Provide the (X, Y) coordinate of the cell's center where the given text is located.  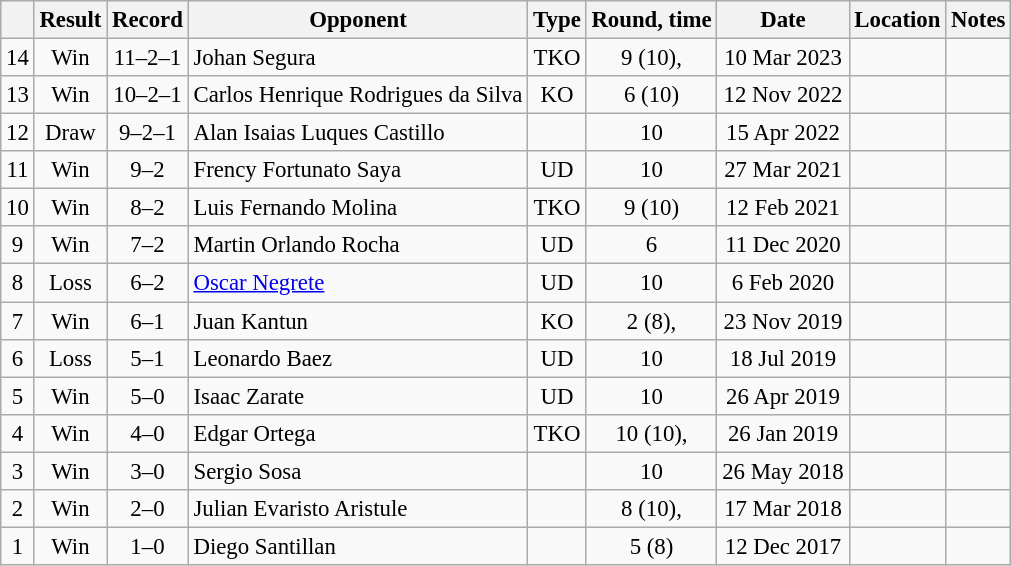
Julian Evaristo Aristule (358, 509)
1 (18, 546)
12 Nov 2022 (783, 95)
4 (18, 433)
15 Apr 2022 (783, 133)
Luis Fernando Molina (358, 208)
6–2 (148, 283)
9–2–1 (148, 133)
1–0 (148, 546)
6 Feb 2020 (783, 283)
Leonardo Baez (358, 358)
Carlos Henrique Rodrigues da Silva (358, 95)
Round, time (652, 20)
26 May 2018 (783, 471)
Notes (978, 20)
Oscar Negrete (358, 283)
4–0 (148, 433)
5–0 (148, 396)
12 (18, 133)
11–2–1 (148, 58)
9–2 (148, 170)
17 Mar 2018 (783, 509)
Result (70, 20)
Johan Segura (358, 58)
9 (10), (652, 58)
8–2 (148, 208)
10–2–1 (148, 95)
Isaac Zarate (358, 396)
Date (783, 20)
Record (148, 20)
6 (10) (652, 95)
7 (18, 321)
10 Mar 2023 (783, 58)
11 (18, 170)
2 (18, 509)
Type (557, 20)
7–2 (148, 245)
26 Jan 2019 (783, 433)
6–1 (148, 321)
Opponent (358, 20)
3–0 (148, 471)
5 (8) (652, 546)
Edgar Ortega (358, 433)
14 (18, 58)
5 (18, 396)
Diego Santillan (358, 546)
2 (8), (652, 321)
8 (18, 283)
Alan Isaias Luques Castillo (358, 133)
27 Mar 2021 (783, 170)
8 (10), (652, 509)
Location (898, 20)
Frency Fortunato Saya (358, 170)
Juan Kantun (358, 321)
12 Feb 2021 (783, 208)
3 (18, 471)
18 Jul 2019 (783, 358)
10 (10), (652, 433)
9 (18, 245)
2–0 (148, 509)
5–1 (148, 358)
Martin Orlando Rocha (358, 245)
12 Dec 2017 (783, 546)
11 Dec 2020 (783, 245)
Sergio Sosa (358, 471)
26 Apr 2019 (783, 396)
Draw (70, 133)
9 (10) (652, 208)
23 Nov 2019 (783, 321)
13 (18, 95)
